Return [x, y] of the center of cell containing provided text 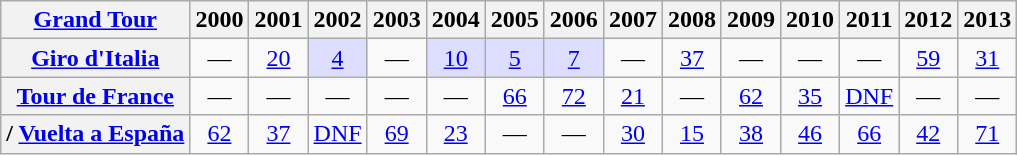
5 [514, 58]
/ Vuelta a España [96, 134]
35 [810, 96]
69 [396, 134]
4 [338, 58]
72 [574, 96]
2010 [810, 20]
2012 [928, 20]
2008 [692, 20]
20 [278, 58]
21 [632, 96]
2003 [396, 20]
23 [456, 134]
Grand Tour [96, 20]
71 [988, 134]
15 [692, 134]
59 [928, 58]
10 [456, 58]
2004 [456, 20]
38 [750, 134]
2005 [514, 20]
2013 [988, 20]
30 [632, 134]
42 [928, 134]
2006 [574, 20]
7 [574, 58]
46 [810, 134]
2007 [632, 20]
2001 [278, 20]
Giro d'Italia [96, 58]
2002 [338, 20]
Tour de France [96, 96]
2009 [750, 20]
2011 [870, 20]
31 [988, 58]
2000 [220, 20]
